Determine the [X, Y] coordinate at the center of the cell enclosing the given text.  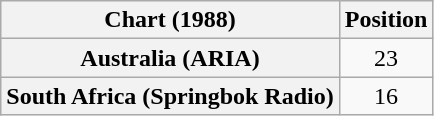
South Africa (Springbok Radio) [170, 96]
Chart (1988) [170, 20]
Position [386, 20]
16 [386, 96]
23 [386, 58]
Australia (ARIA) [170, 58]
